For the text-containing cell, return its midpoint in (x, y) coordinate format. 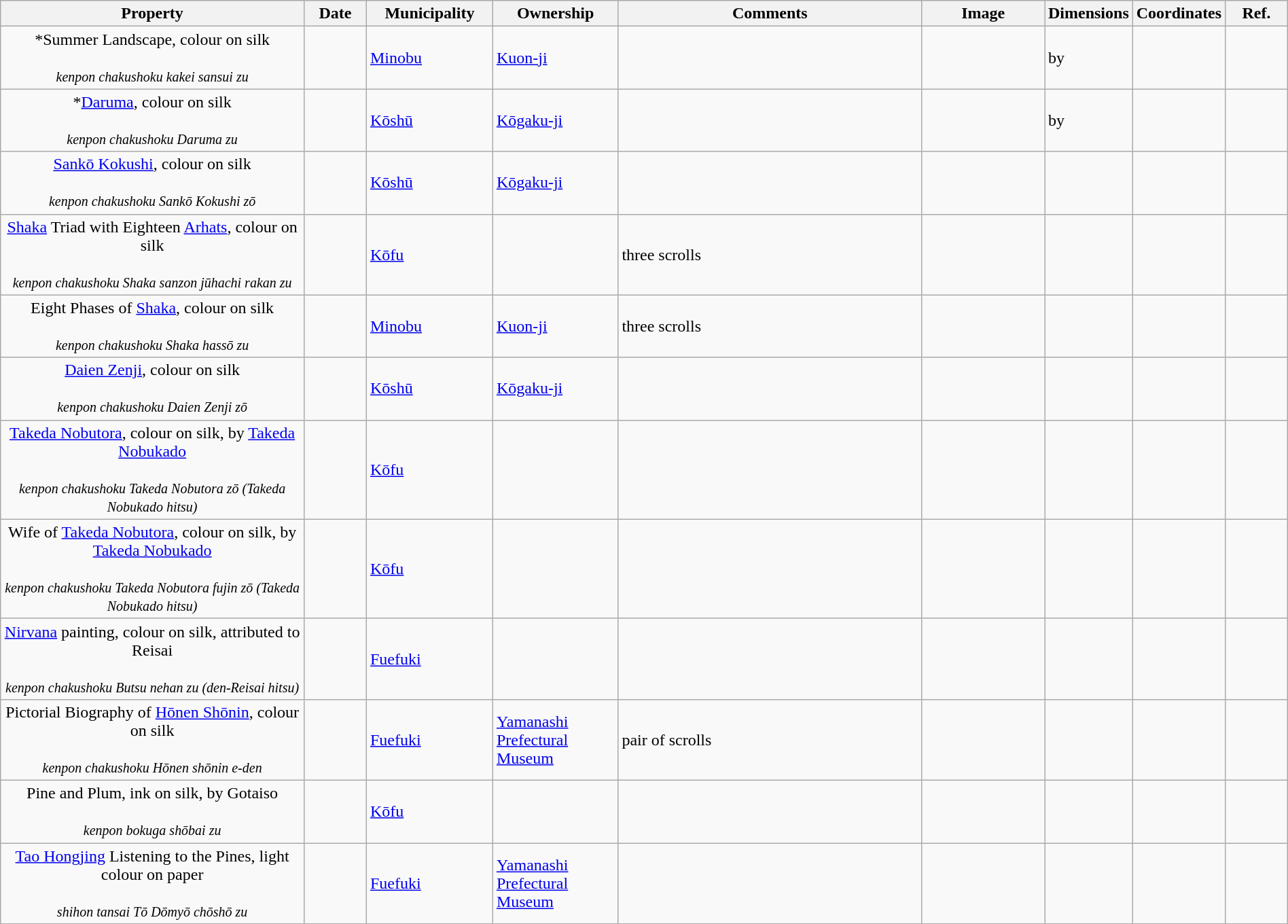
Coordinates (1179, 14)
Property (152, 14)
Nirvana painting, colour on silk, attributed to Reisaikenpon chakushoku Butsu nehan zu (den-Reisai hitsu) (152, 659)
Ownership (555, 14)
Pine and Plum, ink on silk, by Gotaisokenpon bokuga shōbai zu (152, 811)
Tao Hongjing Listening to the Pines, light colour on papershihon tansai Tō Dōmyō chōshō zu (152, 883)
Sankō Kokushi, colour on silkkenpon chakushoku Sankō Kokushi zō (152, 183)
Takeda Nobutora, colour on silk, by Takeda Nobukadokenpon chakushoku Takeda Nobutora zō (Takeda Nobukado hitsu) (152, 469)
Comments (770, 14)
Dimensions (1089, 14)
Image (984, 14)
Shaka Triad with Eighteen Arhats, colour on silkkenpon chakushoku Shaka sanzon jūhachi rakan zu (152, 254)
Eight Phases of Shaka, colour on silkkenpon chakushoku Shaka hassō zu (152, 326)
Ref. (1257, 14)
Pictorial Biography of Hōnen Shōnin, colour on silkkenpon chakushoku Hōnen shōnin e-den (152, 739)
Date (335, 14)
*Summer Landscape, colour on silkkenpon chakushoku kakei sansui zu (152, 58)
Daien Zenji, colour on silkkenpon chakushoku Daien Zenji zō (152, 389)
Wife of Takeda Nobutora, colour on silk, by Takeda Nobukadokenpon chakushoku Takeda Nobutora fujin zō (Takeda Nobukado hitsu) (152, 569)
pair of scrolls (770, 739)
Municipality (429, 14)
*Daruma, colour on silkkenpon chakushoku Daruma zu (152, 120)
